Output the (x, y) coordinate of the center of the cell containing the given text.  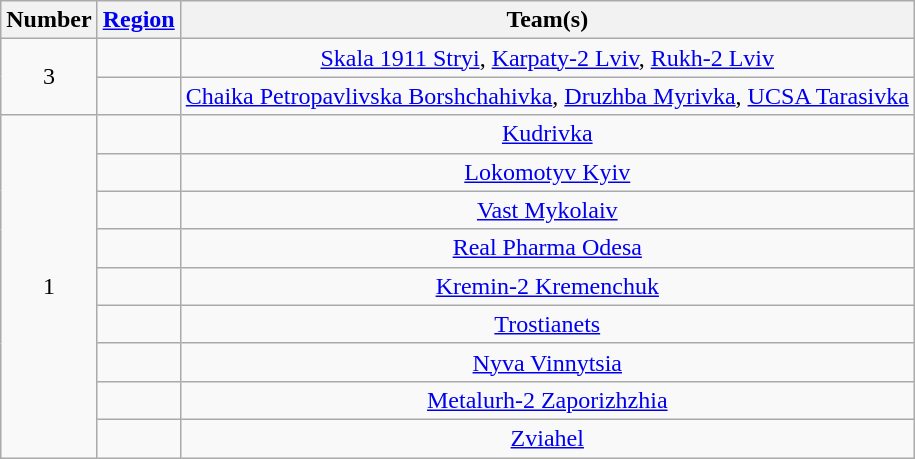
Zviahel (547, 438)
Vast Mykolaiv (547, 210)
Real Pharma Odesa (547, 248)
Trostianets (547, 324)
Region (138, 20)
Lokomotyv Kyiv (547, 172)
Metalurh-2 Zaporizhzhia (547, 400)
1 (49, 286)
3 (49, 77)
Nyva Vinnytsia (547, 362)
Chaika Petropavlivska Borshchahivka, Druzhba Myrivka, UCSA Tarasivka (547, 96)
Team(s) (547, 20)
Kremin-2 Kremenchuk (547, 286)
Kudrivka (547, 134)
Skala 1911 Stryi, Karpaty-2 Lviv, Rukh-2 Lviv (547, 58)
Number (49, 20)
